Pinpoint the cell where the given text exists, returning its [x, y] midpoint coordinate. 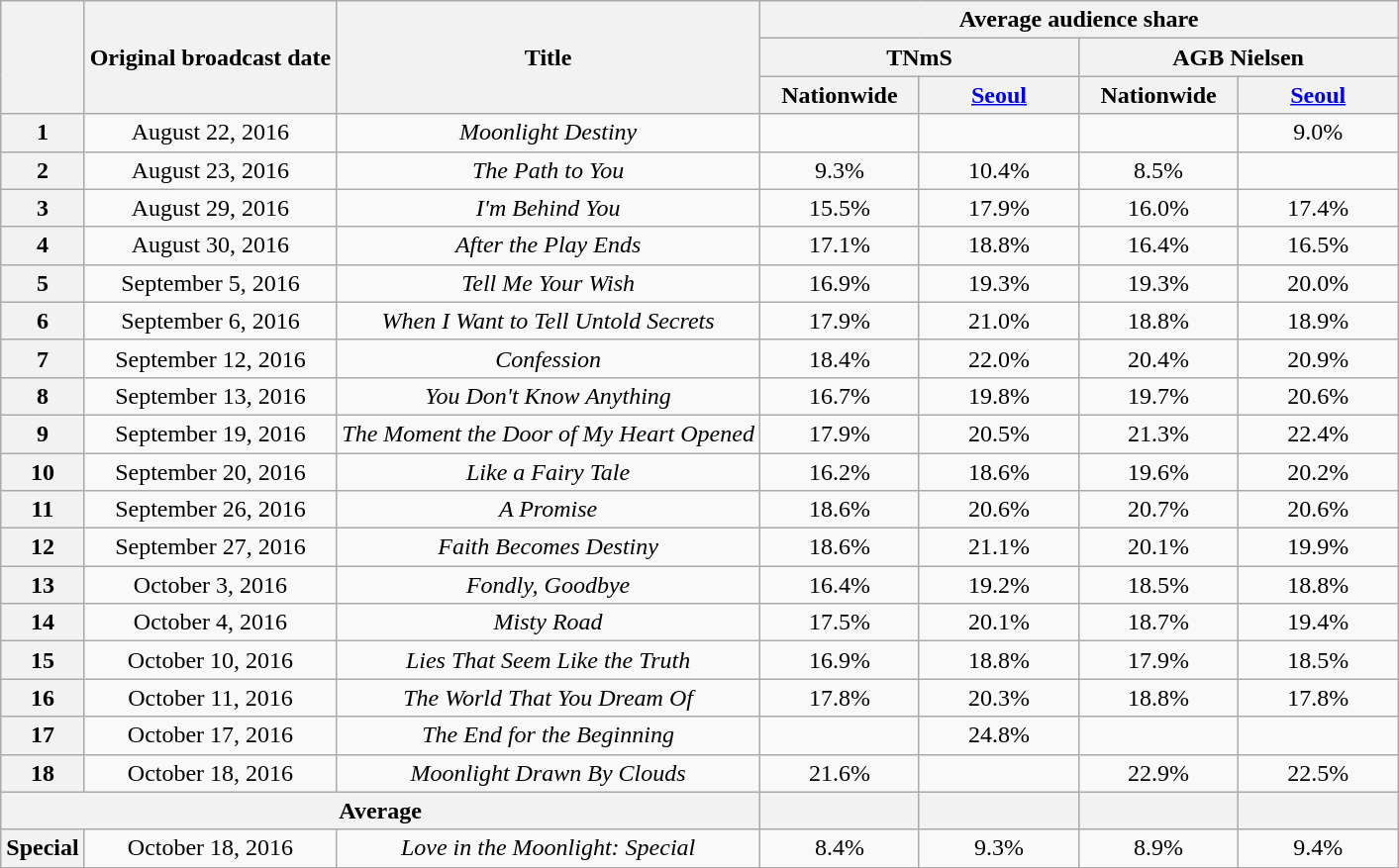
The World That You Dream Of [549, 698]
August 30, 2016 [210, 245]
The Moment the Door of My Heart Opened [549, 434]
20.3% [998, 698]
Special [43, 848]
8.5% [1158, 170]
8 [43, 396]
A Promise [549, 510]
17 [43, 735]
21.6% [840, 773]
Tell Me Your Wish [549, 283]
Average [380, 811]
12 [43, 547]
19.2% [998, 585]
17.1% [840, 245]
September 27, 2016 [210, 547]
19.9% [1319, 547]
20.4% [1158, 358]
September 26, 2016 [210, 510]
18.9% [1319, 321]
The Path to You [549, 170]
When I Want to Tell Untold Secrets [549, 321]
September 13, 2016 [210, 396]
1 [43, 133]
AGB Nielsen [1239, 57]
19.8% [998, 396]
20.9% [1319, 358]
I'm Behind You [549, 208]
Title [549, 57]
3 [43, 208]
August 22, 2016 [210, 133]
22.4% [1319, 434]
6 [43, 321]
11 [43, 510]
2 [43, 170]
Moonlight Drawn By Clouds [549, 773]
21.1% [998, 547]
October 3, 2016 [210, 585]
September 20, 2016 [210, 472]
15.5% [840, 208]
Original broadcast date [210, 57]
18.7% [1158, 623]
16.2% [840, 472]
October 4, 2016 [210, 623]
October 11, 2016 [210, 698]
16.0% [1158, 208]
The End for the Beginning [549, 735]
Confession [549, 358]
August 23, 2016 [210, 170]
9.0% [1319, 133]
7 [43, 358]
Love in the Moonlight: Special [549, 848]
TNmS [919, 57]
15 [43, 660]
August 29, 2016 [210, 208]
5 [43, 283]
Moonlight Destiny [549, 133]
22.0% [998, 358]
20.7% [1158, 510]
21.3% [1158, 434]
22.9% [1158, 773]
Fondly, Goodbye [549, 585]
19.6% [1158, 472]
Faith Becomes Destiny [549, 547]
20.0% [1319, 283]
October 10, 2016 [210, 660]
18.4% [840, 358]
20.2% [1319, 472]
16 [43, 698]
You Don't Know Anything [549, 396]
16.5% [1319, 245]
14 [43, 623]
22.5% [1319, 773]
9 [43, 434]
19.7% [1158, 396]
Like a Fairy Tale [549, 472]
September 6, 2016 [210, 321]
10.4% [998, 170]
8.9% [1158, 848]
17.5% [840, 623]
17.4% [1319, 208]
16.7% [840, 396]
20.5% [998, 434]
Average audience share [1078, 20]
21.0% [998, 321]
September 19, 2016 [210, 434]
After the Play Ends [549, 245]
9.4% [1319, 848]
18 [43, 773]
19.4% [1319, 623]
13 [43, 585]
Misty Road [549, 623]
4 [43, 245]
Lies That Seem Like the Truth [549, 660]
September 5, 2016 [210, 283]
September 12, 2016 [210, 358]
24.8% [998, 735]
October 17, 2016 [210, 735]
10 [43, 472]
8.4% [840, 848]
